Return [x, y] of the center of cell containing provided text 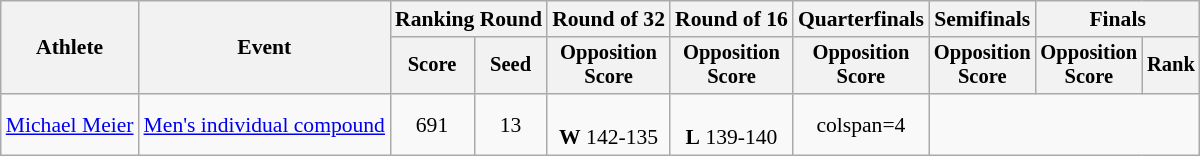
colspan=4 [861, 124]
Rank [1171, 66]
Men's individual compound [264, 124]
Event [264, 48]
13 [510, 124]
Michael Meier [70, 124]
Round of 32 [608, 19]
L 139-140 [732, 124]
Semifinals [982, 19]
Round of 16 [732, 19]
Athlete [70, 48]
Score [432, 66]
Finals [1118, 19]
Quarterfinals [861, 19]
691 [432, 124]
Ranking Round [468, 19]
W 142-135 [608, 124]
Seed [510, 66]
